From the cell containing the given text, extract its center point as [X, Y] coordinate. 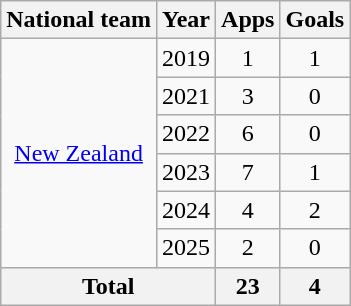
2023 [186, 172]
7 [248, 172]
6 [248, 134]
National team [79, 20]
3 [248, 96]
2022 [186, 134]
New Zealand [79, 153]
Apps [248, 20]
2019 [186, 58]
2021 [186, 96]
Goals [315, 20]
23 [248, 286]
2024 [186, 210]
Year [186, 20]
2025 [186, 248]
Total [108, 286]
